Detect which cell encompasses the target text, then output its [X, Y] center coordinate. 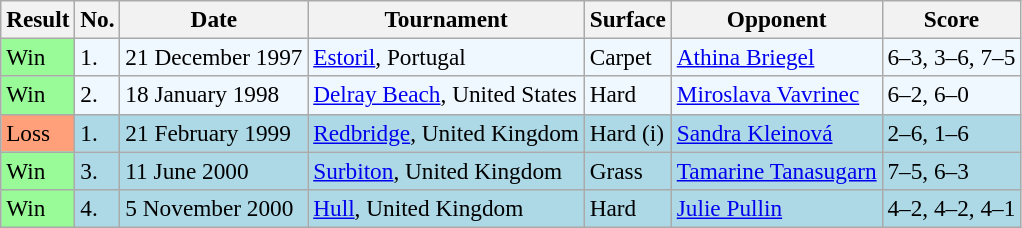
6–3, 3–6, 7–5 [952, 57]
7–5, 6–3 [952, 170]
Opponent [776, 19]
5 November 2000 [214, 208]
Grass [628, 170]
Sandra Kleinová [776, 133]
11 June 2000 [214, 170]
Delray Beach, United States [446, 95]
Score [952, 19]
2. [98, 95]
Estoril, Portugal [446, 57]
4. [98, 208]
No. [98, 19]
Date [214, 19]
Tamarine Tanasugarn [776, 170]
3. [98, 170]
Hull, United Kingdom [446, 208]
Redbridge, United Kingdom [446, 133]
21 December 1997 [214, 57]
Julie Pullin [776, 208]
Hard (i) [628, 133]
18 January 1998 [214, 95]
Surbiton, United Kingdom [446, 170]
6–2, 6–0 [952, 95]
Result [38, 19]
4–2, 4–2, 4–1 [952, 208]
Surface [628, 19]
Loss [38, 133]
Tournament [446, 19]
Miroslava Vavrinec [776, 95]
2–6, 1–6 [952, 133]
Carpet [628, 57]
Athina Briegel [776, 57]
21 February 1999 [214, 133]
